Find where the given text appears and provide that cell's center as (X, Y) coordinate. 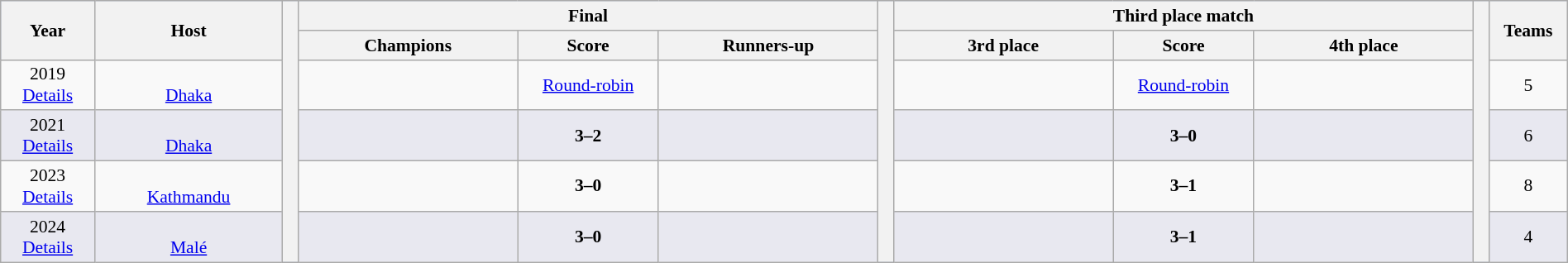
3–2 (588, 136)
Kathmandu (189, 187)
2023Details (48, 187)
5 (1528, 84)
Year (48, 30)
4 (1528, 237)
2019Details (48, 84)
Third place match (1184, 16)
Runners-up (767, 45)
4th place (1363, 45)
Malé (189, 237)
Host (189, 30)
8 (1528, 187)
6 (1528, 136)
3rd place (1004, 45)
Champions (409, 45)
Final (589, 16)
2021Details (48, 136)
2024Details (48, 237)
Teams (1528, 30)
